For the text-containing cell, return its midpoint in (X, Y) coordinate format. 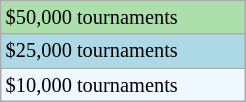
$10,000 tournaments (124, 85)
$50,000 tournaments (124, 17)
$25,000 tournaments (124, 51)
